Determine the [x, y] coordinate at the center of the cell enclosing the given text.  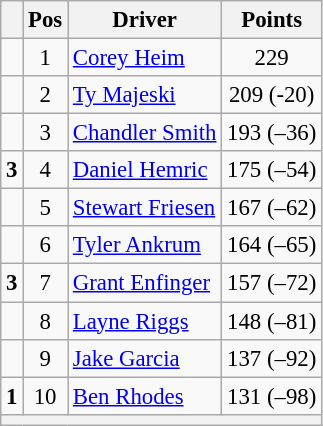
Stewart Friesen [145, 208]
Jake Garcia [145, 358]
148 (–81) [272, 321]
4 [46, 170]
175 (–54) [272, 170]
Tyler Ankrum [145, 245]
Ben Rhodes [145, 396]
6 [46, 245]
8 [46, 321]
Grant Enfinger [145, 283]
7 [46, 283]
Layne Riggs [145, 321]
137 (–92) [272, 358]
Corey Heim [145, 58]
5 [46, 208]
193 (–36) [272, 133]
Ty Majeski [145, 95]
164 (–65) [272, 245]
229 [272, 58]
209 (-20) [272, 95]
Pos [46, 20]
167 (–62) [272, 208]
Chandler Smith [145, 133]
131 (–98) [272, 396]
157 (–72) [272, 283]
2 [46, 95]
Driver [145, 20]
Daniel Hemric [145, 170]
9 [46, 358]
10 [46, 396]
Points [272, 20]
